Extract the [x, y] coordinate from the center of the cell holding the provided text.  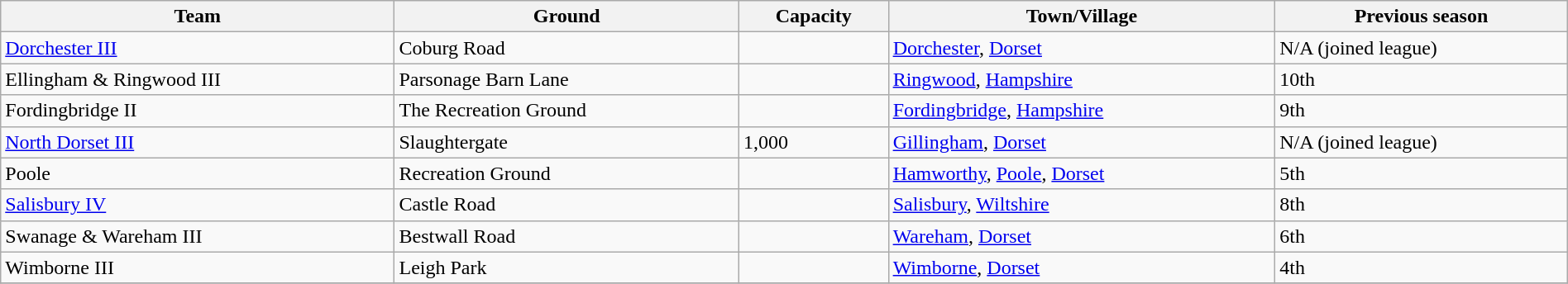
Wareham, Dorset [1082, 236]
Wimborne III [198, 267]
5th [1422, 173]
Ellingham & Ringwood III [198, 79]
Leigh Park [567, 267]
4th [1422, 267]
Team [198, 17]
8th [1422, 205]
Salisbury IV [198, 205]
Bestwall Road [567, 236]
1,000 [814, 142]
Hamworthy, Poole, Dorset [1082, 173]
Slaughtergate [567, 142]
Fordingbridge, Hampshire [1082, 111]
Fordingbridge II [198, 111]
6th [1422, 236]
Town/Village [1082, 17]
Salisbury, Wiltshire [1082, 205]
Dorchester III [198, 48]
Dorchester, Dorset [1082, 48]
Recreation Ground [567, 173]
The Recreation Ground [567, 111]
Parsonage Barn Lane [567, 79]
Coburg Road [567, 48]
Ground [567, 17]
Ringwood, Hampshire [1082, 79]
Swanage & Wareham III [198, 236]
Poole [198, 173]
Gillingham, Dorset [1082, 142]
9th [1422, 111]
10th [1422, 79]
Wimborne, Dorset [1082, 267]
North Dorset III [198, 142]
Castle Road [567, 205]
Capacity [814, 17]
Previous season [1422, 17]
